Scan for the cell matching the given text and deliver its [x, y] coordinate at center. 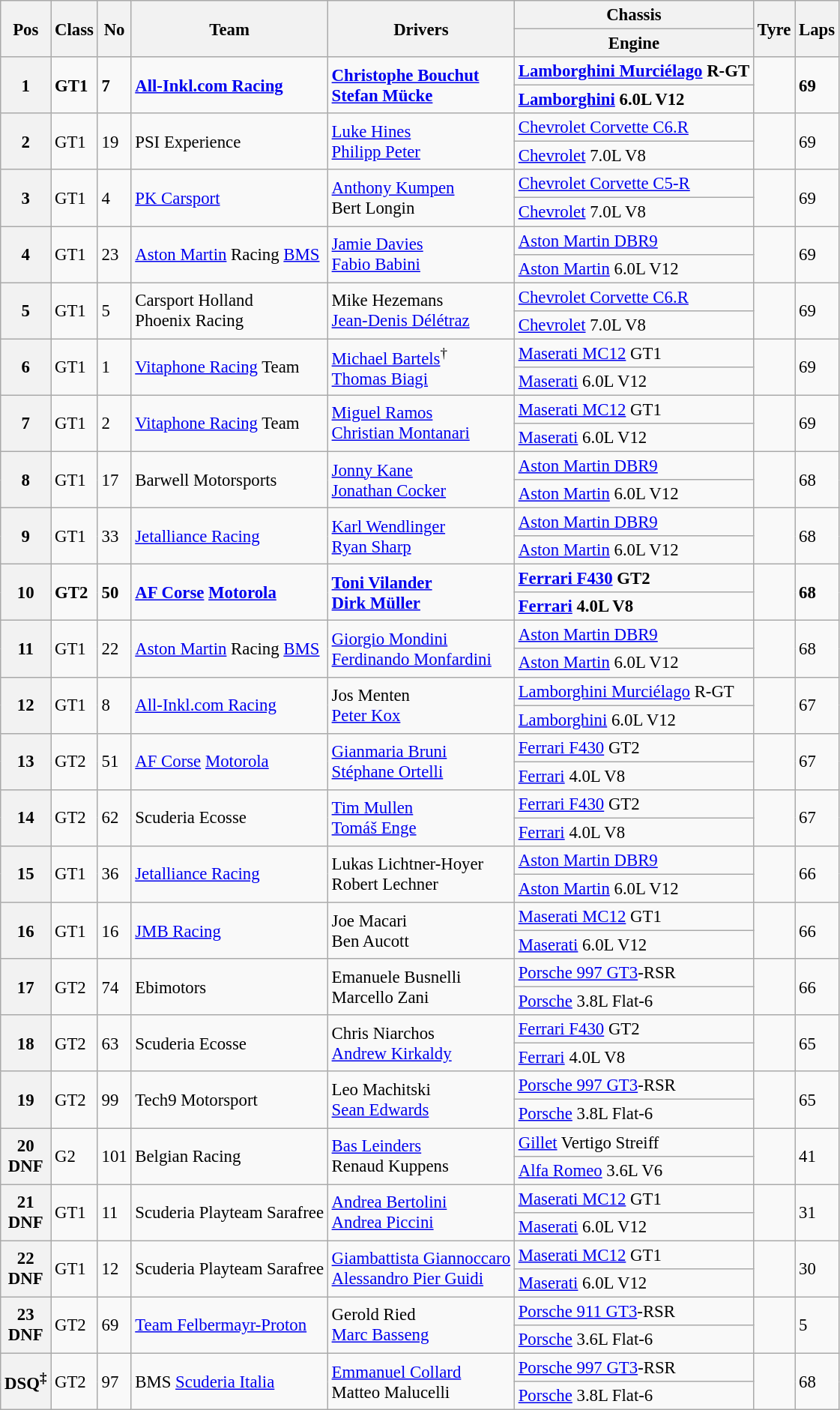
Alfa Romeo 3.6L V6 [634, 1170]
20DNF [25, 1156]
Luke Hines Philipp Peter [421, 141]
PK Carsport [229, 198]
15 [25, 874]
Porsche 3.6L Flat-6 [634, 1340]
Carsport Holland Phoenix Racing [229, 310]
Giorgio Mondini Ferdinando Monfardini [421, 649]
Toni Vilander Dirk Müller [421, 592]
31 [817, 1213]
Andrea Bertolini Andrea Piccini [421, 1213]
Gianmaria Bruni Stéphane Ortelli [421, 762]
G2 [75, 1156]
Miguel Ramos Christian Montanari [421, 423]
Engine [634, 43]
30 [817, 1268]
Emanuele Busnelli Marcello Zani [421, 986]
21DNF [25, 1213]
Pos [25, 28]
Joe Macari Ben Aucott [421, 931]
Tyre [773, 28]
Jonny Kane Jonathan Cocker [421, 480]
23DNF [25, 1325]
Belgian Racing [229, 1156]
Gillet Vertigo Streiff [634, 1142]
13 [25, 762]
No [114, 28]
Class [75, 28]
51 [114, 762]
Team Felbermayr-Proton [229, 1325]
63 [114, 1043]
22 [114, 649]
Mike Hezemans Jean-Denis Délétraz [421, 310]
Laps [817, 28]
10 [25, 592]
Leo Machitski Sean Edwards [421, 1100]
50 [114, 592]
Lukas Lichtner-Hoyer Robert Lechner [421, 874]
PSI Experience [229, 141]
Tech9 Motorsport [229, 1100]
DSQ‡ [25, 1381]
Team [229, 28]
97 [114, 1381]
Porsche 911 GT3-RSR [634, 1311]
Michael Bartels† Thomas Biagi [421, 367]
Ebimotors [229, 986]
6 [25, 367]
36 [114, 874]
Karl Wendlinger Ryan Sharp [421, 537]
41 [817, 1156]
14 [25, 819]
Christophe Bouchut Stefan Mücke [421, 85]
JMB Racing [229, 931]
Tim Mullen Tomáš Enge [421, 819]
Jos Menten Peter Kox [421, 705]
23 [114, 255]
Gerold Ried Marc Basseng [421, 1325]
Drivers [421, 28]
Barwell Motorsports [229, 480]
18 [25, 1043]
Chevrolet Corvette C5-R [634, 184]
BMS Scuderia Italia [229, 1381]
22DNF [25, 1268]
Bas Leinders Renaud Kuppens [421, 1156]
Jamie Davies Fabio Babini [421, 255]
Chassis [634, 15]
101 [114, 1156]
9 [25, 537]
99 [114, 1100]
Chris Niarchos Andrew Kirkaldy [421, 1043]
33 [114, 537]
Emmanuel Collard Matteo Malucelli [421, 1381]
Anthony Kumpen Bert Longin [421, 198]
Giambattista Giannoccaro Alessandro Pier Guidi [421, 1268]
74 [114, 986]
62 [114, 819]
3 [25, 198]
